Scan for the cell matching the given text and deliver its [x, y] coordinate at center. 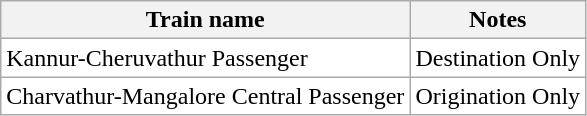
Train name [206, 20]
Kannur-Cheruvathur Passenger [206, 58]
Destination Only [498, 58]
Origination Only [498, 96]
Notes [498, 20]
Charvathur-Mangalore Central Passenger [206, 96]
